Detect which cell encompasses the target text, then output its [x, y] center coordinate. 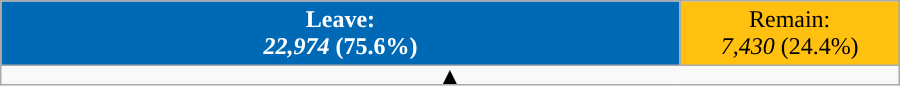
Remain: 7,430 (24.4%) [790, 34]
Leave:22,974 (75.6%) [340, 34]
